Search for the cell housing the specified text and yield its [X, Y] center coordinate. 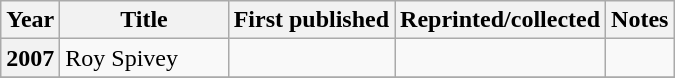
Roy Spivey [144, 58]
2007 [30, 58]
Notes [640, 20]
Reprinted/collected [500, 20]
First published [311, 20]
Title [144, 20]
Year [30, 20]
